Determine the [x, y] coordinate at the center of the cell enclosing the given text.  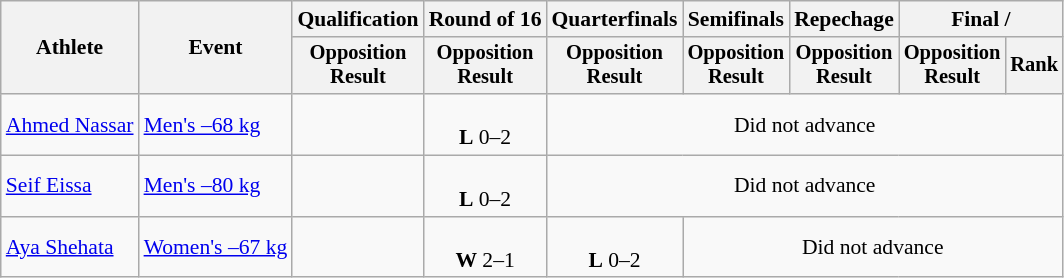
Ahmed Nassar [70, 124]
Women's –67 kg [216, 248]
Repechage [844, 19]
Event [216, 48]
Seif Eissa [70, 186]
Men's –68 kg [216, 124]
Athlete [70, 48]
Semifinals [736, 19]
Quarterfinals [615, 19]
Rank [1034, 66]
Round of 16 [486, 19]
Qualification [358, 19]
Aya Shehata [70, 248]
Final / [981, 19]
W 2–1 [486, 248]
Men's –80 kg [216, 186]
